Find where the given text appears and provide that cell's center as (X, Y) coordinate. 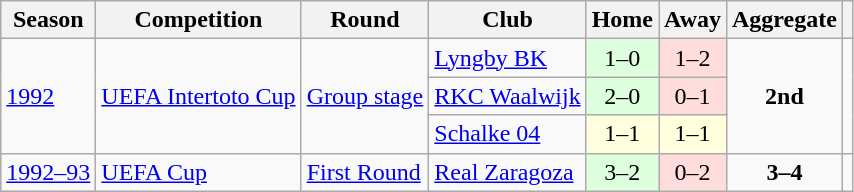
3–2 (622, 172)
3–4 (784, 172)
1992–93 (48, 172)
Competition (198, 20)
UEFA Intertoto Cup (198, 96)
1–2 (693, 58)
2nd (784, 96)
0–1 (693, 96)
Aggregate (784, 20)
Real Zaragoza (508, 172)
Season (48, 20)
1–0 (622, 58)
RKC Waalwijk (508, 96)
Schalke 04 (508, 134)
1992 (48, 96)
UEFA Cup (198, 172)
Lyngby BK (508, 58)
Round (365, 20)
Home (622, 20)
Group stage (365, 96)
0–2 (693, 172)
Club (508, 20)
Away (693, 20)
First Round (365, 172)
2–0 (622, 96)
